Scan for the cell matching the given text and deliver its [X, Y] coordinate at center. 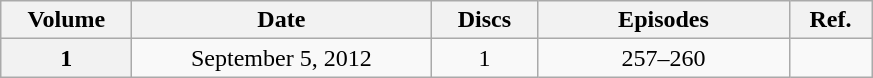
September 5, 2012 [282, 58]
Volume [66, 20]
Episodes [664, 20]
Discs [484, 20]
257–260 [664, 58]
Date [282, 20]
Ref. [830, 20]
